For the text-containing cell, return its midpoint in (x, y) coordinate format. 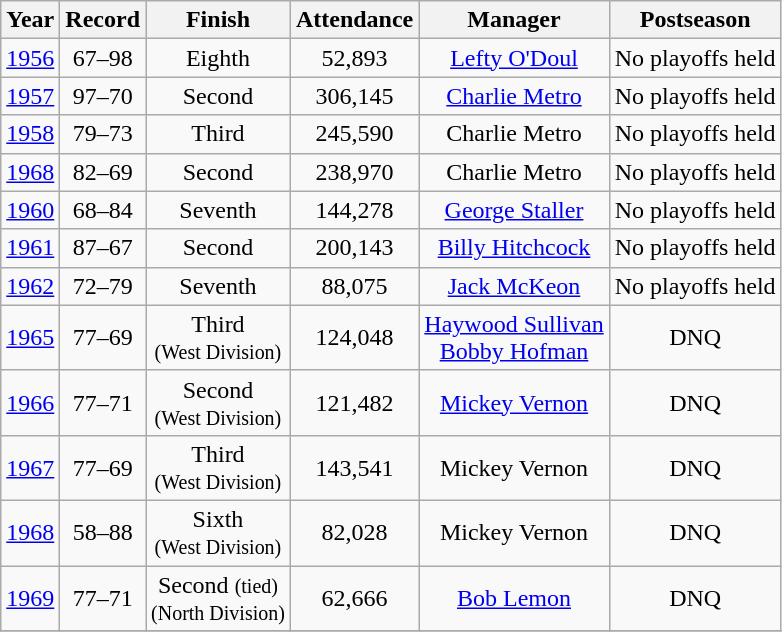
79–73 (103, 134)
Finish (218, 20)
1960 (30, 210)
1967 (30, 468)
Record (103, 20)
200,143 (354, 248)
Postseason (695, 20)
1957 (30, 96)
Sixth(West Division) (218, 532)
58–88 (103, 532)
Jack McKeon (514, 286)
143,541 (354, 468)
124,048 (354, 338)
1966 (30, 402)
Haywood SullivanBobby Hofman (514, 338)
121,482 (354, 402)
1961 (30, 248)
238,970 (354, 172)
1962 (30, 286)
82,028 (354, 532)
George Staller (514, 210)
68–84 (103, 210)
72–79 (103, 286)
Manager (514, 20)
Billy Hitchcock (514, 248)
Second (tied)(North Division) (218, 598)
Eighth (218, 58)
1958 (30, 134)
1956 (30, 58)
Lefty O'Doul (514, 58)
67–98 (103, 58)
52,893 (354, 58)
Second(West Division) (218, 402)
245,590 (354, 134)
62,666 (354, 598)
1969 (30, 598)
82–69 (103, 172)
Bob Lemon (514, 598)
Year (30, 20)
306,145 (354, 96)
88,075 (354, 286)
1965 (30, 338)
Third (218, 134)
87–67 (103, 248)
144,278 (354, 210)
97–70 (103, 96)
Attendance (354, 20)
